Find where the given text appears and provide that cell's center as [X, Y] coordinate. 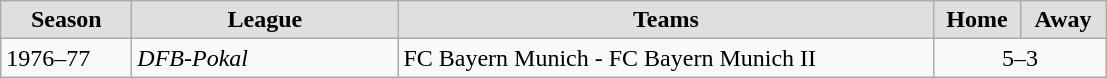
FC Bayern Munich - FC Bayern Munich II [666, 58]
1976–77 [66, 58]
Home [977, 20]
DFB-Pokal [265, 58]
Away [1063, 20]
Teams [666, 20]
5–3 [1020, 58]
League [265, 20]
Season [66, 20]
